Scan for the cell matching the given text and deliver its (x, y) coordinate at center. 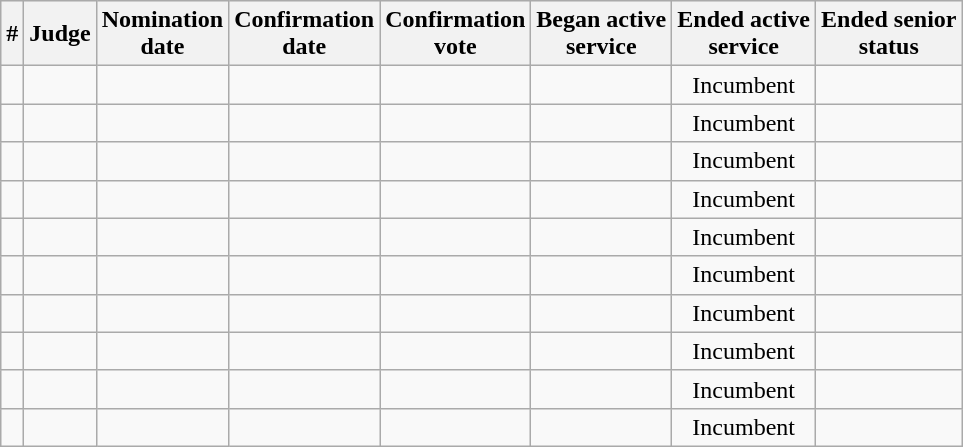
Judge (60, 34)
Began activeservice (602, 34)
# (12, 34)
Confirmationvote (456, 34)
Confirmationdate (304, 34)
Nominationdate (162, 34)
Ended seniorstatus (889, 34)
Ended activeservice (744, 34)
